Pinpoint the cell where the given text exists, returning its [X, Y] midpoint coordinate. 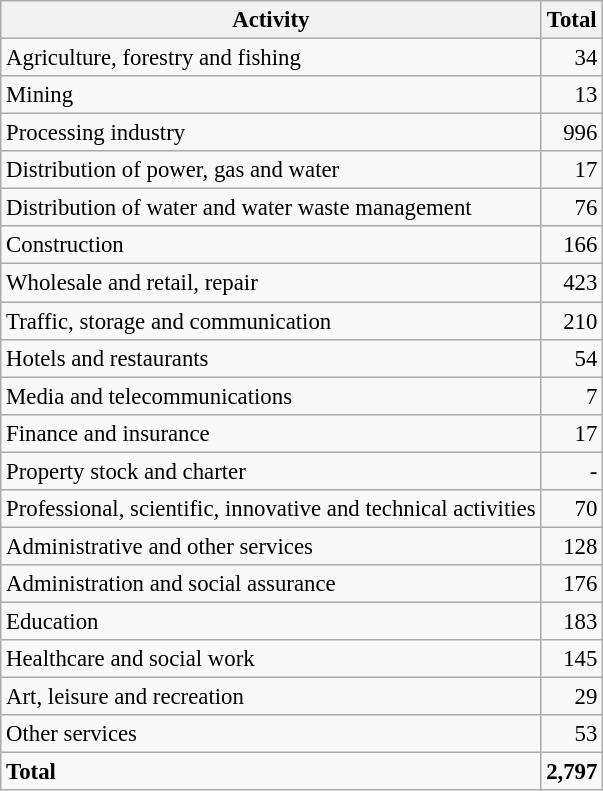
Property stock and charter [271, 471]
423 [572, 283]
166 [572, 245]
210 [572, 321]
29 [572, 697]
Distribution of power, gas and water [271, 170]
176 [572, 584]
Finance and insurance [271, 433]
70 [572, 509]
Mining [271, 95]
Hotels and restaurants [271, 358]
- [572, 471]
145 [572, 659]
7 [572, 396]
Activity [271, 20]
54 [572, 358]
Healthcare and social work [271, 659]
76 [572, 208]
Professional, scientific, innovative and technical activities [271, 509]
Other services [271, 734]
34 [572, 58]
128 [572, 546]
Wholesale and retail, repair [271, 283]
Processing industry [271, 133]
183 [572, 621]
Media and telecommunications [271, 396]
Administration and social assurance [271, 584]
Education [271, 621]
13 [572, 95]
Construction [271, 245]
Distribution of water and water waste management [271, 208]
Administrative and other services [271, 546]
53 [572, 734]
2,797 [572, 772]
Art, leisure and recreation [271, 697]
Traffic, storage and communication [271, 321]
Agriculture, forestry and fishing [271, 58]
996 [572, 133]
